Return [X, Y] of the center of cell containing provided text 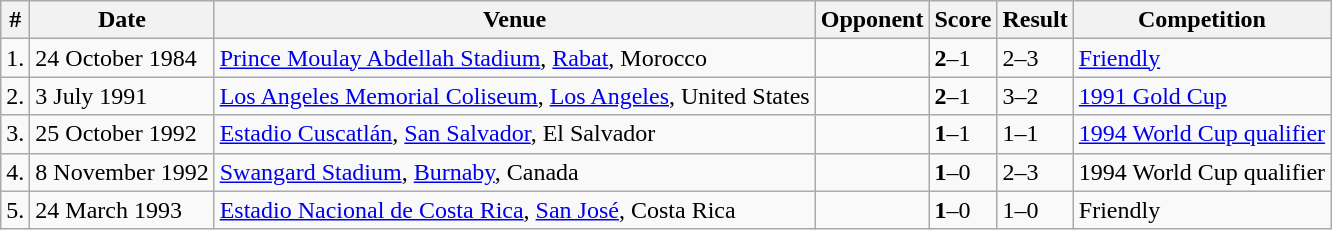
Los Angeles Memorial Coliseum, Los Angeles, United States [514, 96]
Score [963, 20]
5. [16, 210]
3–2 [1035, 96]
Swangard Stadium, Burnaby, Canada [514, 172]
Estadio Nacional de Costa Rica, San José, Costa Rica [514, 210]
Estadio Cuscatlán, San Salvador, El Salvador [514, 134]
Prince Moulay Abdellah Stadium, Rabat, Morocco [514, 58]
Opponent [872, 20]
3. [16, 134]
25 October 1992 [122, 134]
3 July 1991 [122, 96]
Result [1035, 20]
24 March 1993 [122, 210]
1991 Gold Cup [1202, 96]
1. [16, 58]
# [16, 20]
Competition [1202, 20]
2. [16, 96]
4. [16, 172]
8 November 1992 [122, 172]
Venue [514, 20]
24 October 1984 [122, 58]
Date [122, 20]
